Capture the cell that displays the provided text and extract its [X, Y] central coordinate. 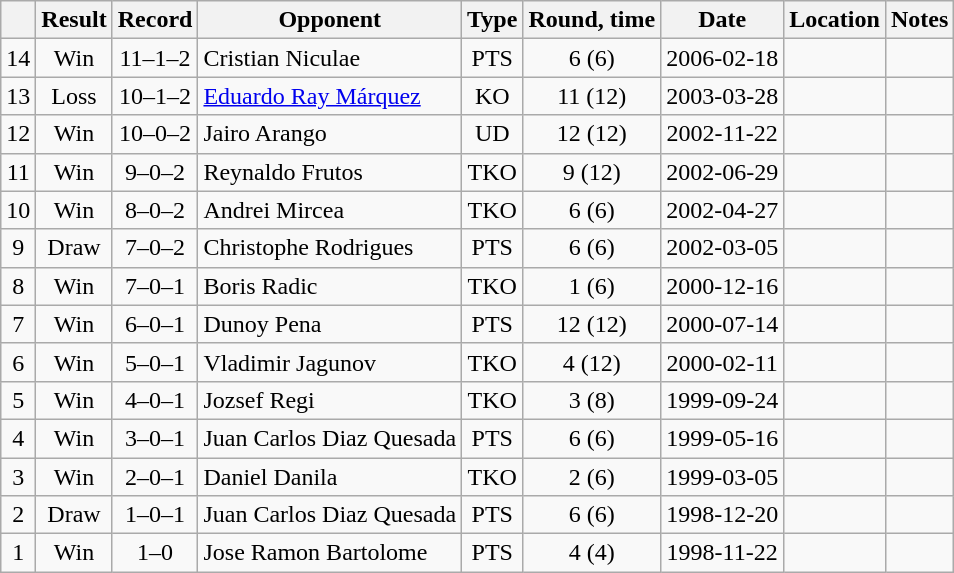
7 [18, 324]
1999-09-24 [722, 400]
Vladimir Jagunov [330, 362]
1–0–1 [155, 515]
5 [18, 400]
Location [835, 20]
4 [18, 438]
1998-11-22 [722, 553]
4 (4) [592, 553]
Result [74, 20]
1 (6) [592, 286]
6 [18, 362]
1998-12-20 [722, 515]
Round, time [592, 20]
9 (12) [592, 172]
10–0–2 [155, 134]
Record [155, 20]
2002-04-27 [722, 210]
4–0–1 [155, 400]
Reynaldo Frutos [330, 172]
9–0–2 [155, 172]
4 (12) [592, 362]
Daniel Danila [330, 477]
1 [18, 553]
KO [492, 96]
1999-05-16 [722, 438]
11 (12) [592, 96]
Loss [74, 96]
2002-11-22 [722, 134]
3 [18, 477]
2002-06-29 [722, 172]
14 [18, 58]
1–0 [155, 553]
2000-07-14 [722, 324]
5–0–1 [155, 362]
2 (6) [592, 477]
7–0–1 [155, 286]
9 [18, 248]
Eduardo Ray Márquez [330, 96]
2000-12-16 [722, 286]
11–1–2 [155, 58]
8 [18, 286]
11 [18, 172]
10–1–2 [155, 96]
UD [492, 134]
Type [492, 20]
2002-03-05 [722, 248]
2000-02-11 [722, 362]
2003-03-28 [722, 96]
Christophe Rodrigues [330, 248]
1999-03-05 [722, 477]
2 [18, 515]
Jose Ramon Bartolome [330, 553]
Cristian Niculae [330, 58]
2006-02-18 [722, 58]
3–0–1 [155, 438]
Boris Radic [330, 286]
7–0–2 [155, 248]
Dunoy Pena [330, 324]
Opponent [330, 20]
Andrei Mircea [330, 210]
13 [18, 96]
Date [722, 20]
Notes [919, 20]
10 [18, 210]
8–0–2 [155, 210]
12 [18, 134]
Jozsef Regi [330, 400]
6–0–1 [155, 324]
Jairo Arango [330, 134]
2–0–1 [155, 477]
3 (8) [592, 400]
